Locate the cell with the specified text and output its [X, Y] center coordinate. 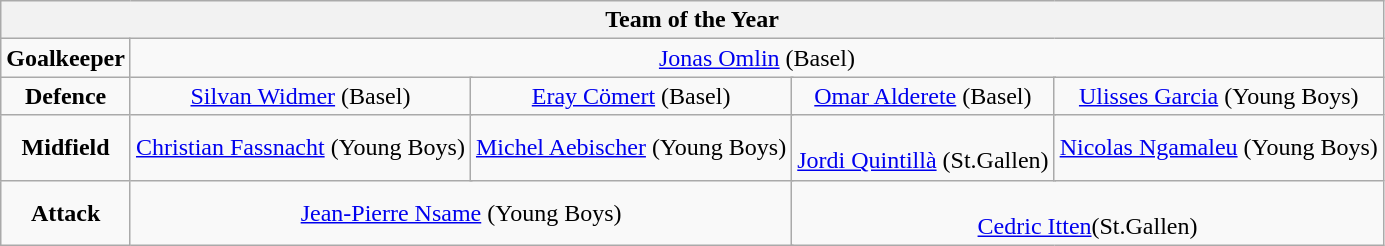
Defence [66, 96]
Jean-Pierre Nsame (Young Boys) [460, 212]
Team of the Year [692, 20]
Nicolas Ngamaleu (Young Boys) [1218, 148]
Attack [66, 212]
Goalkeeper [66, 58]
Eray Cömert (Basel) [630, 96]
Jordi Quintillà (St.Gallen) [923, 148]
Omar Alderete (Basel) [923, 96]
Christian Fassnacht (Young Boys) [300, 148]
Michel Aebischer (Young Boys) [630, 148]
Silvan Widmer (Basel) [300, 96]
Ulisses Garcia (Young Boys) [1218, 96]
Jonas Omlin (Basel) [756, 58]
Midfield [66, 148]
Cedric Itten(St.Gallen) [1088, 212]
